Provide the (X, Y) coordinate of the cell's center where the given text is located.  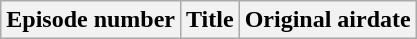
Original airdate (328, 20)
Title (210, 20)
Episode number (91, 20)
